Search for the cell housing the specified text and yield its (x, y) center coordinate. 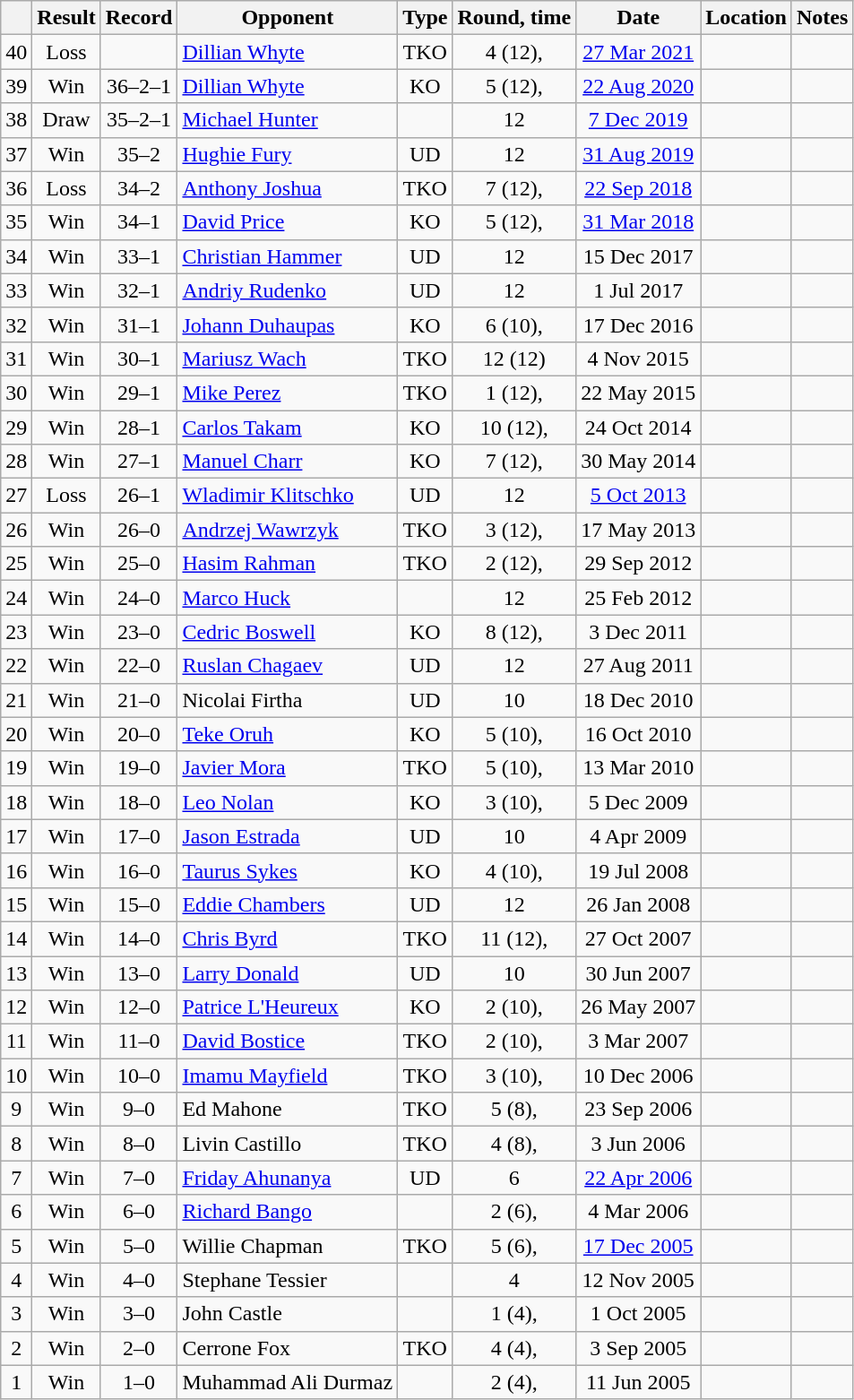
3 Sep 2005 (638, 1348)
Ed Mahone (288, 1110)
2 (16, 1348)
35–2–1 (139, 120)
2–0 (139, 1348)
Livin Castillo (288, 1144)
Andriy Rudenko (288, 290)
15 Dec 2017 (638, 256)
22 May 2015 (638, 393)
Eddie Chambers (288, 904)
Location (746, 18)
15–0 (139, 904)
30 (16, 393)
22 Apr 2006 (638, 1178)
7 (16, 1178)
Anthony Joshua (288, 188)
Date (638, 18)
Nicolai Firtha (288, 700)
40 (16, 52)
Draw (66, 120)
31 (16, 359)
16–0 (139, 870)
22 Aug 2020 (638, 86)
Larry Donald (288, 972)
4 (8), (514, 1144)
24 (16, 598)
35 (16, 222)
5 (6), (514, 1246)
34 (16, 256)
7 Dec 2019 (638, 120)
David Price (288, 222)
21 (16, 700)
17 May 2013 (638, 530)
25 (16, 564)
11 (12), (514, 938)
28–1 (139, 428)
Christian Hammer (288, 256)
Jason Estrada (288, 836)
Johann Duhaupas (288, 324)
1 Jul 2017 (638, 290)
30 May 2014 (638, 462)
35–2 (139, 154)
32–1 (139, 290)
4–0 (139, 1280)
8 (12), (514, 632)
31–1 (139, 324)
14 (16, 938)
18–0 (139, 802)
Wladimir Klitschko (288, 496)
3 Jun 2006 (638, 1144)
23 Sep 2006 (638, 1110)
9–0 (139, 1110)
Leo Nolan (288, 802)
8 (16, 1144)
29 Sep 2012 (638, 564)
39 (16, 86)
Mike Perez (288, 393)
Friday Ahunanya (288, 1178)
27 Mar 2021 (638, 52)
34–1 (139, 222)
23–0 (139, 632)
16 Oct 2010 (638, 734)
20–0 (139, 734)
4 (10), (514, 870)
5 Oct 2013 (638, 496)
Chris Byrd (288, 938)
26 Jan 2008 (638, 904)
22–0 (139, 666)
6–0 (139, 1212)
17 Dec 2016 (638, 324)
Hughie Fury (288, 154)
Carlos Takam (288, 428)
19–0 (139, 768)
10–0 (139, 1076)
Mariusz Wach (288, 359)
30–1 (139, 359)
12 Nov 2005 (638, 1280)
3–0 (139, 1314)
7–0 (139, 1178)
1 (16, 1382)
Opponent (288, 18)
2 (6), (514, 1212)
Hasim Rahman (288, 564)
17–0 (139, 836)
27 (16, 496)
13 (16, 972)
5–0 (139, 1246)
6 (10), (514, 324)
24–0 (139, 598)
31 Aug 2019 (638, 154)
11–0 (139, 1041)
27 Aug 2011 (638, 666)
Marco Huck (288, 598)
Javier Mora (288, 768)
24 Oct 2014 (638, 428)
3 (16, 1314)
4 Apr 2009 (638, 836)
3 Mar 2007 (638, 1041)
27 Oct 2007 (638, 938)
19 Jul 2008 (638, 870)
Round, time (514, 18)
Manuel Charr (288, 462)
14–0 (139, 938)
37 (16, 154)
15 (16, 904)
34–2 (139, 188)
11 Jun 2005 (638, 1382)
1 (4), (514, 1314)
23 (16, 632)
Taurus Sykes (288, 870)
13 Mar 2010 (638, 768)
26–0 (139, 530)
Record (139, 18)
12–0 (139, 1007)
Teke Oruh (288, 734)
2 (4), (514, 1382)
John Castle (288, 1314)
33 (16, 290)
13–0 (139, 972)
Notes (822, 18)
36–2–1 (139, 86)
Andrzej Wawrzyk (288, 530)
26 (16, 530)
21–0 (139, 700)
3 (12), (514, 530)
5 (8), (514, 1110)
36 (16, 188)
5 Dec 2009 (638, 802)
25–0 (139, 564)
4 Mar 2006 (638, 1212)
17 Dec 2005 (638, 1246)
Cedric Boswell (288, 632)
5 (16, 1246)
32 (16, 324)
29–1 (139, 393)
Result (66, 18)
16 (16, 870)
2 (12), (514, 564)
David Bostice (288, 1041)
Muhammad Ali Durmaz (288, 1382)
31 Mar 2018 (638, 222)
10 (12), (514, 428)
8–0 (139, 1144)
27–1 (139, 462)
25 Feb 2012 (638, 598)
1 Oct 2005 (638, 1314)
26–1 (139, 496)
38 (16, 120)
4 (12), (514, 52)
20 (16, 734)
3 Dec 2011 (638, 632)
30 Jun 2007 (638, 972)
Imamu Mayfield (288, 1076)
29 (16, 428)
1 (12), (514, 393)
Michael Hunter (288, 120)
22 (16, 666)
26 May 2007 (638, 1007)
4 Nov 2015 (638, 359)
11 (16, 1041)
Cerrone Fox (288, 1348)
Richard Bango (288, 1212)
18 (16, 802)
18 Dec 2010 (638, 700)
17 (16, 836)
33–1 (139, 256)
Stephane Tessier (288, 1280)
Patrice L'Heureux (288, 1007)
9 (16, 1110)
10 Dec 2006 (638, 1076)
4 (4), (514, 1348)
19 (16, 768)
1–0 (139, 1382)
Ruslan Chagaev (288, 666)
Type (425, 18)
22 Sep 2018 (638, 188)
12 (12) (514, 359)
Willie Chapman (288, 1246)
28 (16, 462)
